Scan for the cell matching the given text and deliver its [x, y] coordinate at center. 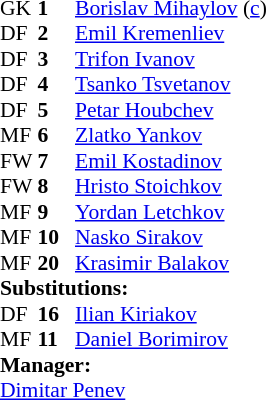
10 [57, 237]
20 [57, 263]
7 [57, 161]
9 [57, 212]
11 [57, 339]
4 [57, 85]
16 [57, 314]
3 [57, 59]
2 [57, 33]
6 [57, 135]
5 [57, 110]
8 [57, 187]
